Capture the cell that displays the provided text and extract its (X, Y) central coordinate. 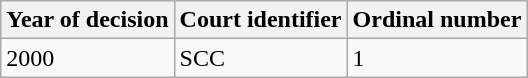
2000 (88, 58)
Ordinal number (437, 20)
Court identifier (260, 20)
SCC (260, 58)
Year of decision (88, 20)
1 (437, 58)
